Output the (x, y) coordinate of the center of the cell containing the given text.  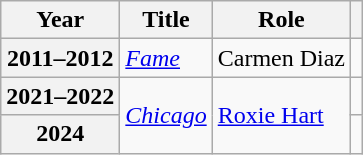
Year (60, 20)
2024 (60, 134)
2011–2012 (60, 58)
Role (281, 20)
Roxie Hart (281, 115)
Fame (166, 58)
2021–2022 (60, 96)
Carmen Diaz (281, 58)
Chicago (166, 115)
Title (166, 20)
